Identify which cell holds the provided text, then report its (x, y) central coordinate. 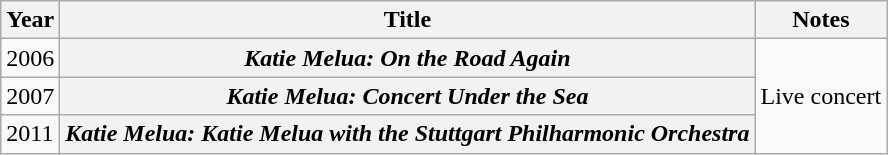
Year (30, 20)
Katie Melua: On the Road Again (408, 58)
2011 (30, 134)
2006 (30, 58)
Title (408, 20)
2007 (30, 96)
Katie Melua: Katie Melua with the Stuttgart Philharmonic Orchestra (408, 134)
Live concert (821, 96)
Katie Melua: Concert Under the Sea (408, 96)
Notes (821, 20)
